Locate the cell with the specified text and output its [x, y] center coordinate. 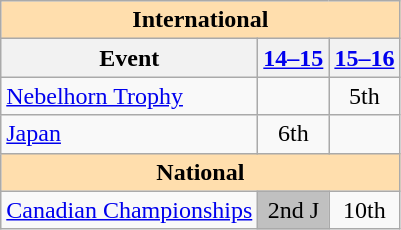
Event [130, 58]
14–15 [294, 58]
10th [364, 210]
International [200, 20]
5th [364, 96]
National [200, 172]
15–16 [364, 58]
6th [294, 134]
2nd J [294, 210]
Canadian Championships [130, 210]
Nebelhorn Trophy [130, 96]
Japan [130, 134]
